Extract the (x, y) coordinate from the center of the cell holding the provided text.  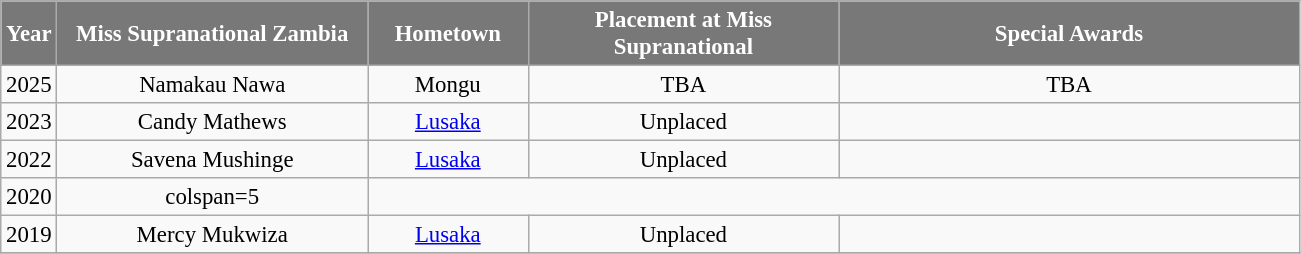
Special Awards (1070, 34)
Mercy Mukwiza (212, 235)
colspan=5 (212, 197)
Mongu (448, 85)
Hometown (448, 34)
2019 (29, 235)
2020 (29, 197)
Namakau Nawa (212, 85)
2023 (29, 122)
Candy Mathews (212, 122)
Savena Mushinge (212, 160)
2025 (29, 85)
Placement at Miss Supranational (684, 34)
Year (29, 34)
2022 (29, 160)
Miss Supranational Zambia (212, 34)
